Pinpoint the cell where the given text exists, returning its [x, y] midpoint coordinate. 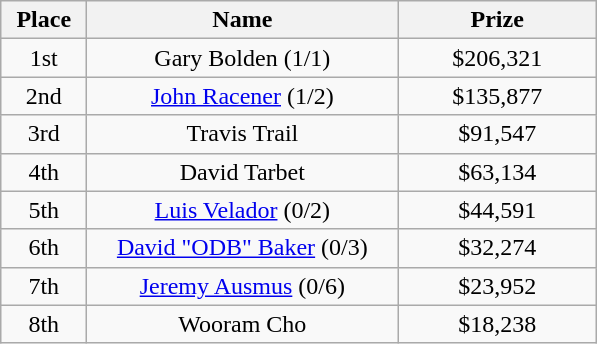
5th [44, 210]
8th [44, 324]
$206,321 [498, 58]
$32,274 [498, 248]
Travis Trail [242, 134]
$91,547 [498, 134]
Place [44, 20]
$23,952 [498, 286]
6th [44, 248]
$135,877 [498, 96]
Wooram Cho [242, 324]
John Racener (1/2) [242, 96]
2nd [44, 96]
Gary Bolden (1/1) [242, 58]
Luis Velador (0/2) [242, 210]
1st [44, 58]
David "ODB" Baker (0/3) [242, 248]
$63,134 [498, 172]
Jeremy Ausmus (0/6) [242, 286]
$44,591 [498, 210]
4th [44, 172]
3rd [44, 134]
$18,238 [498, 324]
7th [44, 286]
Name [242, 20]
David Tarbet [242, 172]
Prize [498, 20]
